Identify which cell holds the provided text, then report its (X, Y) central coordinate. 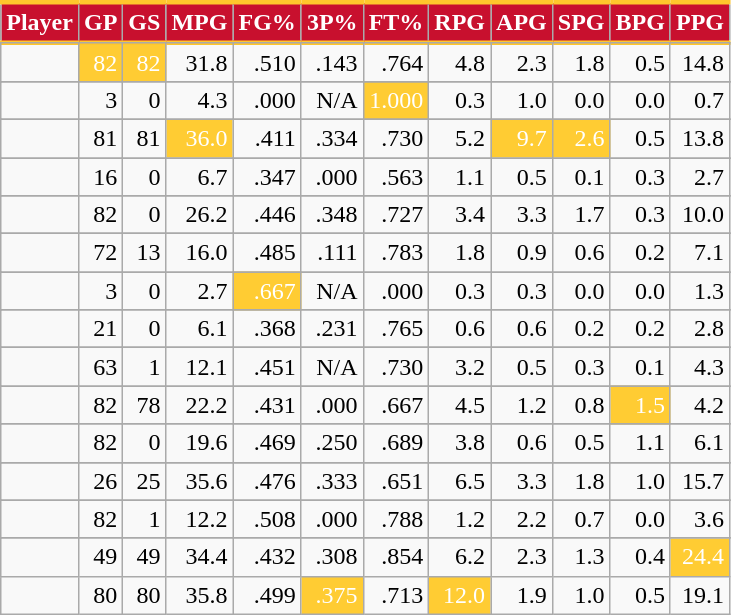
6.5 (460, 481)
.333 (332, 481)
26 (100, 481)
.347 (267, 177)
36.0 (200, 138)
2.2 (522, 519)
13.8 (700, 138)
34.4 (200, 557)
16.0 (200, 253)
.231 (332, 329)
.446 (267, 215)
21 (100, 329)
.368 (267, 329)
.854 (396, 557)
.250 (332, 443)
SPG (581, 22)
GS (144, 22)
.308 (332, 557)
63 (100, 367)
1.9 (522, 595)
.411 (267, 138)
.499 (267, 595)
.432 (267, 557)
35.6 (200, 481)
9.7 (522, 138)
12.1 (200, 367)
.563 (396, 177)
4.2 (700, 405)
24.4 (700, 557)
.348 (332, 215)
.713 (396, 595)
APG (522, 22)
31.8 (200, 62)
14.8 (700, 62)
.788 (396, 519)
.334 (332, 138)
19.1 (700, 595)
.508 (267, 519)
72 (100, 253)
13 (144, 253)
16 (100, 177)
.727 (396, 215)
3.8 (460, 443)
.476 (267, 481)
.375 (332, 595)
FG% (267, 22)
.783 (396, 253)
6.2 (460, 557)
5.2 (460, 138)
3.2 (460, 367)
.143 (332, 62)
BPG (640, 22)
22.2 (200, 405)
2.8 (700, 329)
1.000 (396, 100)
1.7 (581, 215)
25 (144, 481)
.651 (396, 481)
3P% (332, 22)
4.5 (460, 405)
10.0 (700, 215)
2.6 (581, 138)
.510 (267, 62)
GP (100, 22)
PPG (700, 22)
RPG (460, 22)
3.4 (460, 215)
78 (144, 405)
26.2 (200, 215)
15.7 (700, 481)
FT% (396, 22)
7.1 (700, 253)
35.8 (200, 595)
.469 (267, 443)
12.2 (200, 519)
.485 (267, 253)
.431 (267, 405)
0.8 (581, 405)
4.8 (460, 62)
.765 (396, 329)
1.5 (640, 405)
6.7 (200, 177)
.111 (332, 253)
MPG (200, 22)
.451 (267, 367)
19.6 (200, 443)
3.6 (700, 519)
Player (40, 22)
0.9 (522, 253)
12.0 (460, 595)
0.4 (640, 557)
.689 (396, 443)
.764 (396, 62)
